Pinpoint the cell where the given text exists, returning its [x, y] midpoint coordinate. 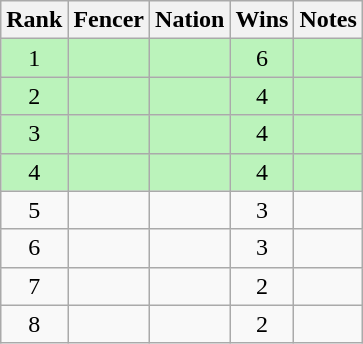
7 [34, 286]
5 [34, 210]
Nation [190, 20]
8 [34, 324]
Rank [34, 20]
Notes [328, 20]
1 [34, 58]
Fencer [109, 20]
Wins [262, 20]
